Return (x, y) of the center of cell containing provided text 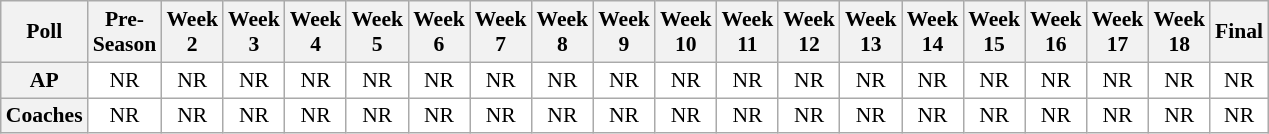
Week5 (377, 32)
Week7 (501, 32)
Poll (44, 32)
Pre-Season (125, 32)
Week10 (686, 32)
Week16 (1056, 32)
Final (1239, 32)
Week12 (809, 32)
Coaches (44, 116)
Week2 (192, 32)
Week15 (994, 32)
Week4 (316, 32)
Week11 (748, 32)
Week6 (439, 32)
Week8 (562, 32)
Week18 (1179, 32)
Week13 (871, 32)
Week9 (624, 32)
Week3 (254, 32)
Week14 (933, 32)
AP (44, 80)
Week17 (1118, 32)
